Output the [x, y] coordinate of the center of the cell containing the given text.  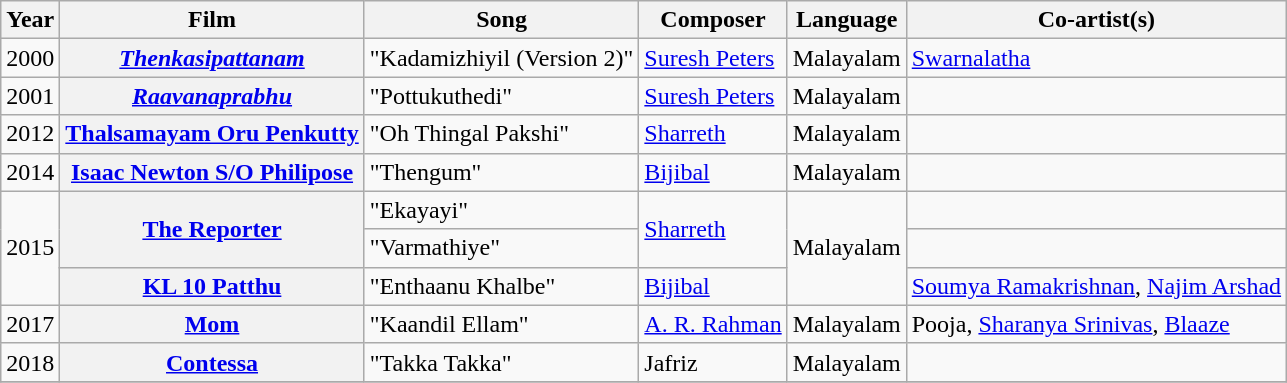
"Enthaanu Khalbe" [502, 286]
"Ekayayi" [502, 210]
Contessa [212, 362]
Raavanaprabhu [212, 96]
2015 [30, 248]
"Kadamizhiyil (Version 2)" [502, 58]
2001 [30, 96]
The Reporter [212, 229]
"Varmathiye" [502, 248]
Song [502, 20]
"Thengum" [502, 172]
Swarnalatha [1096, 58]
Mom [212, 324]
Jafriz [713, 362]
2014 [30, 172]
2017 [30, 324]
A. R. Rahman [713, 324]
Thalsamayam Oru Penkutty [212, 134]
Co-artist(s) [1096, 20]
Pooja, Sharanya Srinivas, Blaaze [1096, 324]
Year [30, 20]
"Kaandil Ellam" [502, 324]
Composer [713, 20]
Language [846, 20]
Thenkasipattanam [212, 58]
Soumya Ramakrishnan, Najim Arshad [1096, 286]
"Pottukuthedi" [502, 96]
2018 [30, 362]
Isaac Newton S/O Philipose [212, 172]
"Oh Thingal Pakshi" [502, 134]
2012 [30, 134]
Film [212, 20]
KL 10 Patthu [212, 286]
2000 [30, 58]
"Takka Takka" [502, 362]
